From the cell containing the given text, extract its center point as [X, Y] coordinate. 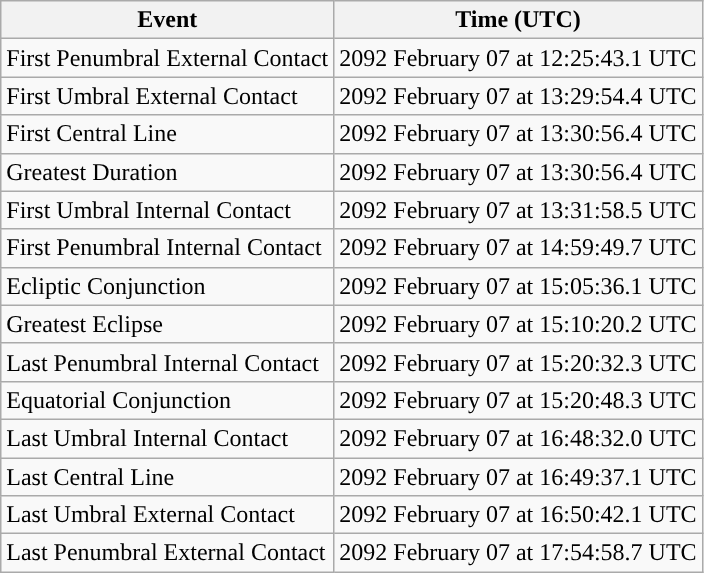
2092 February 07 at 15:20:48.3 UTC [518, 400]
First Penumbral External Contact [168, 58]
Greatest Duration [168, 172]
Ecliptic Conjunction [168, 286]
2092 February 07 at 17:54:58.7 UTC [518, 553]
Last Central Line [168, 477]
2092 February 07 at 16:50:42.1 UTC [518, 515]
First Umbral External Contact [168, 96]
First Central Line [168, 134]
2092 February 07 at 12:25:43.1 UTC [518, 58]
Time (UTC) [518, 20]
Equatorial Conjunction [168, 400]
2092 February 07 at 14:59:49.7 UTC [518, 248]
Greatest Eclipse [168, 324]
2092 February 07 at 16:49:37.1 UTC [518, 477]
Last Penumbral External Contact [168, 553]
2092 February 07 at 13:31:58.5 UTC [518, 210]
2092 February 07 at 15:20:32.3 UTC [518, 362]
First Penumbral Internal Contact [168, 248]
Last Umbral Internal Contact [168, 438]
Last Umbral External Contact [168, 515]
First Umbral Internal Contact [168, 210]
2092 February 07 at 16:48:32.0 UTC [518, 438]
Last Penumbral Internal Contact [168, 362]
2092 February 07 at 13:29:54.4 UTC [518, 96]
Event [168, 20]
2092 February 07 at 15:05:36.1 UTC [518, 286]
2092 February 07 at 15:10:20.2 UTC [518, 324]
